Provide the [x, y] coordinate of the cell's center where the given text is located.  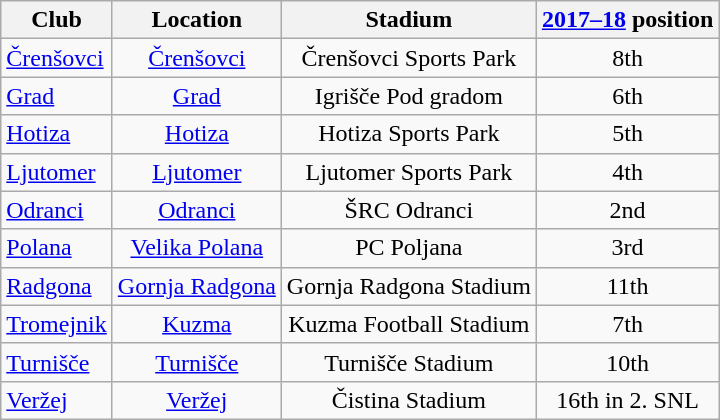
Turnišče Stadium [408, 362]
2017–18 position [627, 20]
5th [627, 134]
Polana [57, 248]
3rd [627, 248]
2nd [627, 210]
Velika Polana [196, 248]
Location [196, 20]
Tromejnik [57, 324]
Gornja Radgona Stadium [408, 286]
Gornja Radgona [196, 286]
16th in 2. SNL [627, 400]
Igrišče Pod gradom [408, 96]
8th [627, 58]
Ljutomer Sports Park [408, 172]
Radgona [57, 286]
PC Poljana [408, 248]
Club [57, 20]
Črenšovci Sports Park [408, 58]
Hotiza Sports Park [408, 134]
11th [627, 286]
Stadium [408, 20]
Kuzma [196, 324]
10th [627, 362]
6th [627, 96]
Kuzma Football Stadium [408, 324]
4th [627, 172]
ŠRC Odranci [408, 210]
Čistina Stadium [408, 400]
7th [627, 324]
